Pinpoint the cell where the given text exists, returning its (x, y) midpoint coordinate. 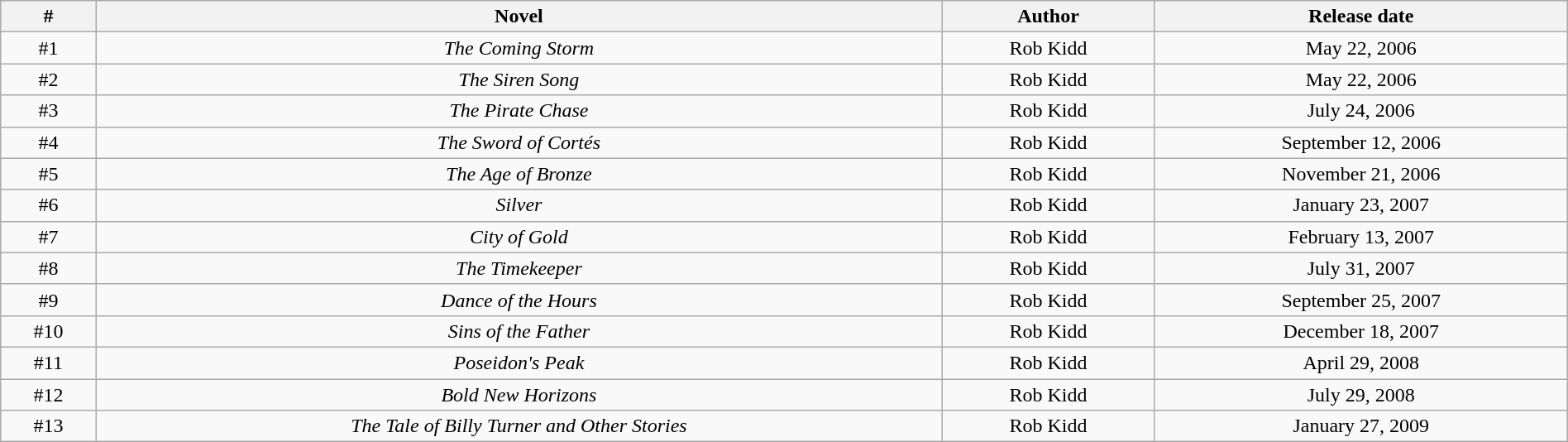
July 29, 2008 (1361, 395)
#2 (48, 79)
# (48, 17)
#4 (48, 142)
The Siren Song (519, 79)
February 13, 2007 (1361, 237)
Author (1049, 17)
City of Gold (519, 237)
#11 (48, 363)
#1 (48, 48)
#6 (48, 205)
#10 (48, 331)
July 24, 2006 (1361, 111)
The Coming Storm (519, 48)
Bold New Horizons (519, 395)
#8 (48, 268)
September 25, 2007 (1361, 300)
The Pirate Chase (519, 111)
Dance of the Hours (519, 300)
July 31, 2007 (1361, 268)
January 23, 2007 (1361, 205)
#7 (48, 237)
The Timekeeper (519, 268)
Silver (519, 205)
Poseidon's Peak (519, 363)
The Tale of Billy Turner and Other Stories (519, 426)
#12 (48, 395)
Novel (519, 17)
January 27, 2009 (1361, 426)
#9 (48, 300)
November 21, 2006 (1361, 174)
September 12, 2006 (1361, 142)
Release date (1361, 17)
The Sword of Cortés (519, 142)
April 29, 2008 (1361, 363)
December 18, 2007 (1361, 331)
#5 (48, 174)
#3 (48, 111)
Sins of the Father (519, 331)
#13 (48, 426)
The Age of Bronze (519, 174)
